Search for the cell housing the specified text and yield its [x, y] center coordinate. 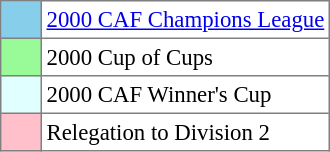
2000 Cup of Cups [185, 57]
2000 CAF Champions League [185, 20]
Relegation to Division 2 [185, 132]
2000 CAF Winner's Cup [185, 95]
